Extract the [X, Y] coordinate from the center of the cell holding the provided text.  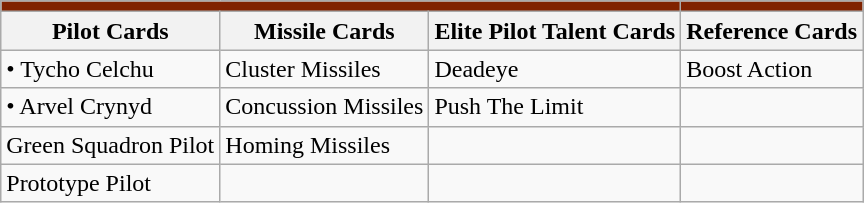
Green Squadron Pilot [110, 145]
Push The Limit [555, 107]
Prototype Pilot [110, 183]
Elite Pilot Talent Cards [555, 31]
Boost Action [772, 69]
Deadeye [555, 69]
Homing Missiles [324, 145]
Concussion Missiles [324, 107]
• Tycho Celchu [110, 69]
• Arvel Crynyd [110, 107]
Cluster Missiles [324, 69]
Missile Cards [324, 31]
Pilot Cards [110, 31]
Reference Cards [772, 31]
